Return (x, y) of the center of cell containing provided text 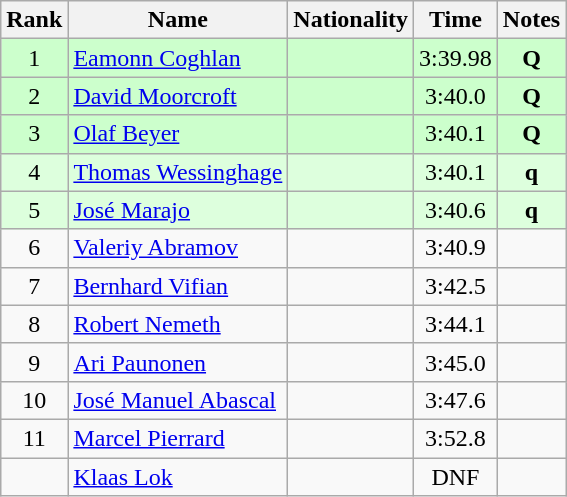
Time (456, 20)
Name (178, 20)
3:47.6 (456, 400)
7 (34, 286)
David Moorcroft (178, 96)
9 (34, 362)
Ari Paunonen (178, 362)
Klaas Lok (178, 477)
4 (34, 172)
Rank (34, 20)
1 (34, 58)
Nationality (351, 20)
10 (34, 400)
Marcel Pierrard (178, 438)
3:40.6 (456, 210)
3:40.9 (456, 248)
Notes (531, 20)
3:44.1 (456, 324)
6 (34, 248)
Bernhard Vifian (178, 286)
Valeriy Abramov (178, 248)
DNF (456, 477)
3:45.0 (456, 362)
3:40.0 (456, 96)
3 (34, 134)
Robert Nemeth (178, 324)
3:39.98 (456, 58)
José Manuel Abascal (178, 400)
Eamonn Coghlan (178, 58)
3:42.5 (456, 286)
Thomas Wessinghage (178, 172)
5 (34, 210)
8 (34, 324)
3:52.8 (456, 438)
José Marajo (178, 210)
11 (34, 438)
Olaf Beyer (178, 134)
2 (34, 96)
